Output the [x, y] coordinate of the center of the cell containing the given text.  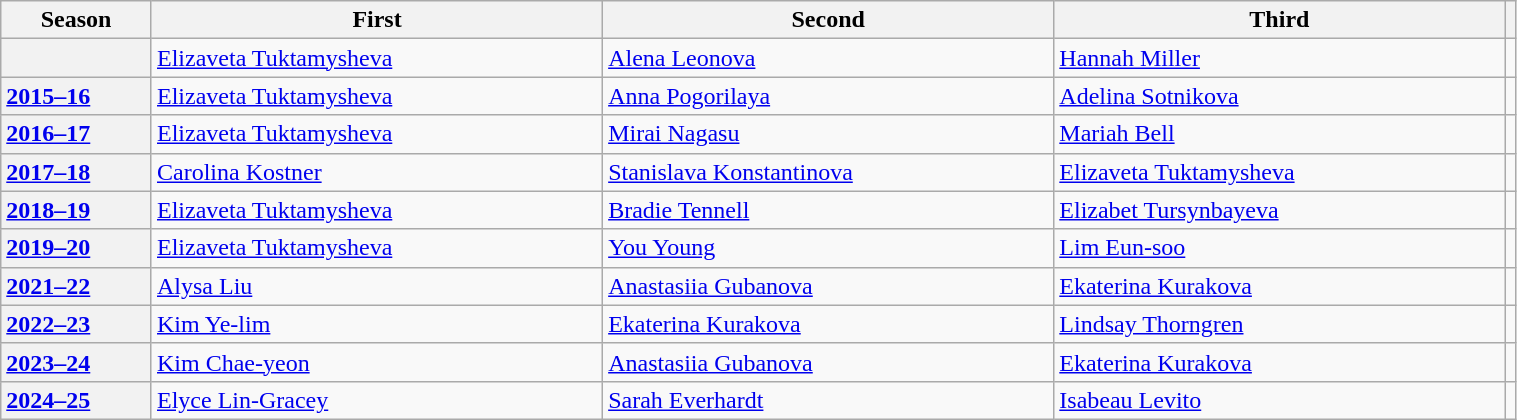
Alysa Liu [376, 286]
2024–25 [76, 400]
Adelina Sotnikova [1280, 96]
Kim Chae-yeon [376, 362]
Kim Ye-lim [376, 324]
Season [76, 20]
2015–16 [76, 96]
2017–18 [76, 172]
2023–24 [76, 362]
Anna Pogorilaya [828, 96]
2021–22 [76, 286]
Isabeau Levito [1280, 400]
Elyce Lin-Gracey [376, 400]
Third [1280, 20]
Second [828, 20]
First [376, 20]
Sarah Everhardt [828, 400]
2018–19 [76, 210]
You Young [828, 248]
Hannah Miller [1280, 58]
Lindsay Thorngren [1280, 324]
Elizabet Tursynbayeva [1280, 210]
Mirai Nagasu [828, 134]
Mariah Bell [1280, 134]
Alena Leonova [828, 58]
2022–23 [76, 324]
Carolina Kostner [376, 172]
2016–17 [76, 134]
Stanislava Konstantinova [828, 172]
Bradie Tennell [828, 210]
2019–20 [76, 248]
Lim Eun-soo [1280, 248]
